From the cell containing the given text, extract its center point as [X, Y] coordinate. 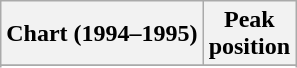
Peakposition [249, 34]
Chart (1994–1995) [102, 34]
